Find where the given text appears and provide that cell's center as (X, Y) coordinate. 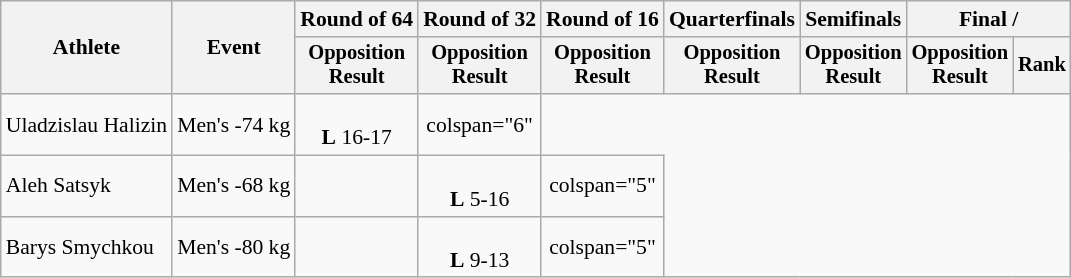
Athlete (86, 48)
Men's -68 kg (234, 186)
L 5-16 (480, 186)
Rank (1042, 66)
Semifinals (854, 19)
L 9-13 (480, 248)
Event (234, 48)
Barys Smychkou (86, 248)
Aleh Satsyk (86, 186)
colspan="6" (480, 124)
L 16-17 (356, 124)
Uladzislau Halizin (86, 124)
Men's -74 kg (234, 124)
Round of 32 (480, 19)
Final / (989, 19)
Quarterfinals (732, 19)
Men's -80 kg (234, 248)
Round of 16 (602, 19)
Round of 64 (356, 19)
